Return [x, y] of the center of cell containing provided text 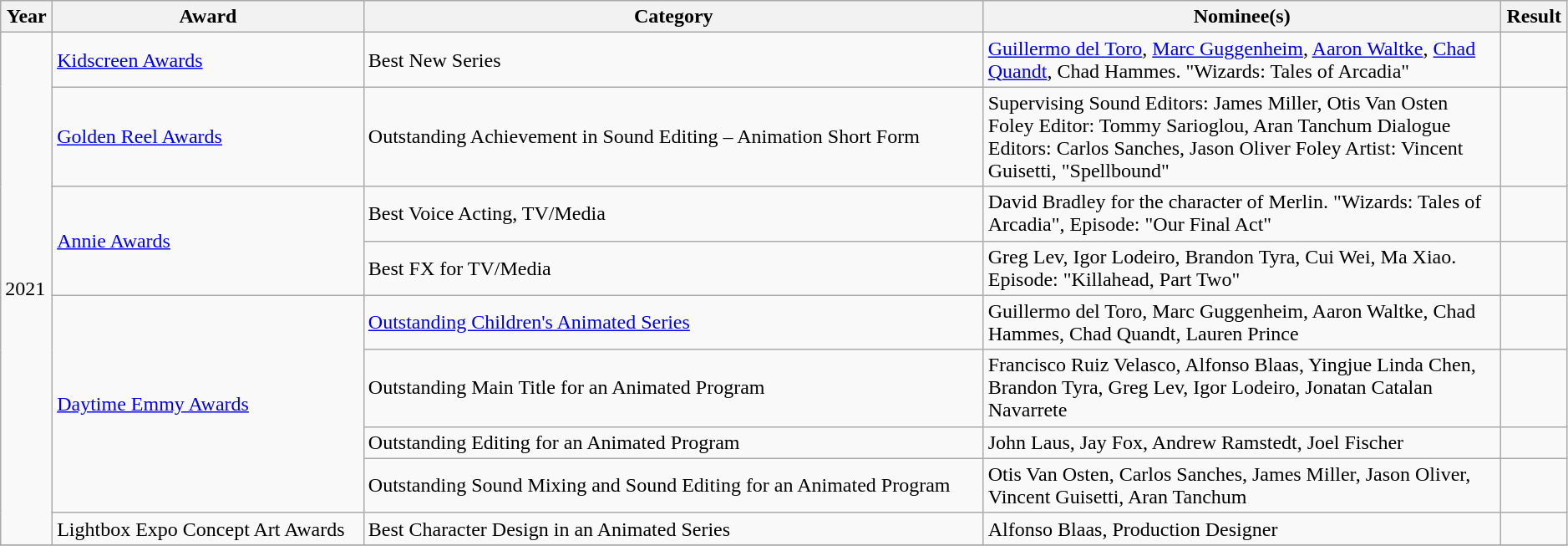
Best Voice Acting, TV/Media [673, 214]
Annie Awards [209, 241]
Year [27, 17]
Kidscreen Awards [209, 60]
Outstanding Children's Animated Series [673, 323]
Daytime Emmy Awards [209, 404]
Guillermo del Toro, Marc Guggenheim, Aaron Waltke, Chad Hammes, Chad Quandt, Lauren Prince [1241, 323]
Francisco Ruiz Velasco, Alfonso Blaas, Yingjue Linda Chen, Brandon Tyra, Greg Lev, Igor Lodeiro, Jonatan Catalan Navarrete [1241, 388]
Alfonso Blaas, Production Designer [1241, 528]
Category [673, 17]
Lightbox Expo Concept Art Awards [209, 528]
Outstanding Sound Mixing and Sound Editing for an Animated Program [673, 485]
Best FX for TV/Media [673, 268]
Golden Reel Awards [209, 137]
Outstanding Achievement in Sound Editing – Animation Short Form [673, 137]
Outstanding Editing for an Animated Program [673, 442]
Best New Series [673, 60]
Result [1534, 17]
Guillermo del Toro, Marc Guggenheim, Aaron Waltke, Chad Quandt, Chad Hammes. "Wizards: Tales of Arcadia" [1241, 60]
2021 [27, 289]
David Bradley for the character of Merlin. "Wizards: Tales of Arcadia", Episode: "Our Final Act" [1241, 214]
Otis Van Osten, Carlos Sanches, James Miller, Jason Oliver, Vincent Guisetti, Aran Tanchum [1241, 485]
John Laus, Jay Fox, Andrew Ramstedt, Joel Fischer [1241, 442]
Greg Lev, Igor Lodeiro, Brandon Tyra, Cui Wei, Ma Xiao. Episode: "Killahead, Part Two" [1241, 268]
Outstanding Main Title for an Animated Program [673, 388]
Nominee(s) [1241, 17]
Award [209, 17]
Best Character Design in an Animated Series [673, 528]
